Identify which cell holds the provided text, then report its (x, y) central coordinate. 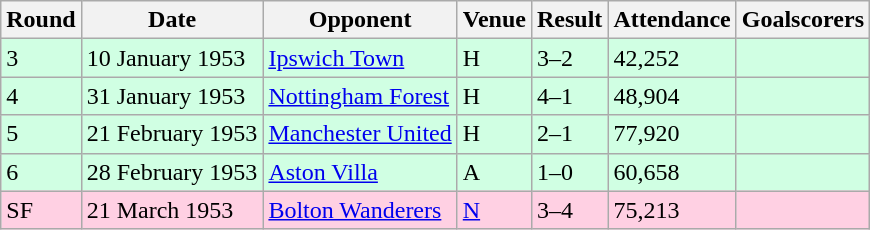
Round (41, 20)
21 February 1953 (172, 134)
N (494, 210)
1–0 (569, 172)
Result (569, 20)
Date (172, 20)
75,213 (672, 210)
6 (41, 172)
42,252 (672, 58)
3–4 (569, 210)
Opponent (360, 20)
21 March 1953 (172, 210)
Bolton Wanderers (360, 210)
Nottingham Forest (360, 96)
77,920 (672, 134)
Manchester United (360, 134)
A (494, 172)
2–1 (569, 134)
Ipswich Town (360, 58)
Goalscorers (802, 20)
3 (41, 58)
48,904 (672, 96)
SF (41, 210)
5 (41, 134)
10 January 1953 (172, 58)
4–1 (569, 96)
60,658 (672, 172)
31 January 1953 (172, 96)
Attendance (672, 20)
Aston Villa (360, 172)
Venue (494, 20)
3–2 (569, 58)
28 February 1953 (172, 172)
4 (41, 96)
